Search for the cell housing the specified text and yield its (x, y) center coordinate. 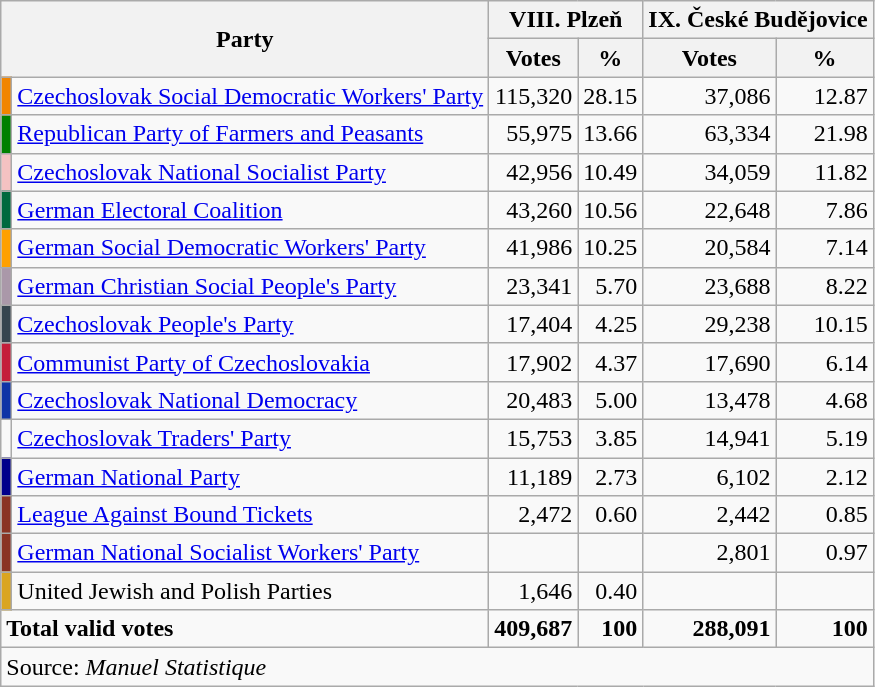
4.37 (610, 362)
10.49 (610, 172)
0.85 (824, 515)
2.12 (824, 477)
11,189 (534, 477)
0.97 (824, 553)
League Against Bound Tickets (250, 515)
United Jewish and Polish Parties (250, 591)
21.98 (824, 134)
7.14 (824, 248)
20,584 (710, 248)
34,059 (710, 172)
German National Socialist Workers' Party (250, 553)
Communist Party of Czechoslovakia (250, 362)
German National Party (250, 477)
2,472 (534, 515)
14,941 (710, 438)
13,478 (710, 400)
1,646 (534, 591)
12.87 (824, 96)
10.25 (610, 248)
Total valid votes (245, 629)
20,483 (534, 400)
22,648 (710, 210)
Czechoslovak Social Democratic Workers' Party (250, 96)
Czechoslovak National Democracy (250, 400)
17,902 (534, 362)
2,801 (710, 553)
VIII. Plzeň (566, 20)
7.86 (824, 210)
63,334 (710, 134)
5.19 (824, 438)
23,341 (534, 286)
Czechoslovak National Socialist Party (250, 172)
55,975 (534, 134)
15,753 (534, 438)
43,260 (534, 210)
Party (245, 39)
Czechoslovak Traders' Party (250, 438)
10.56 (610, 210)
8.22 (824, 286)
28.15 (610, 96)
29,238 (710, 324)
Source: Manuel Statistique (437, 667)
17,404 (534, 324)
6,102 (710, 477)
0.60 (610, 515)
Czechoslovak People's Party (250, 324)
0.40 (610, 591)
41,986 (534, 248)
German Social Democratic Workers' Party (250, 248)
23,688 (710, 286)
288,091 (710, 629)
IX. České Budějovice (758, 20)
37,086 (710, 96)
4.68 (824, 400)
10.15 (824, 324)
2.73 (610, 477)
2,442 (710, 515)
11.82 (824, 172)
4.25 (610, 324)
13.66 (610, 134)
115,320 (534, 96)
German Electoral Coalition (250, 210)
Republican Party of Farmers and Peasants (250, 134)
3.85 (610, 438)
409,687 (534, 629)
42,956 (534, 172)
6.14 (824, 362)
5.00 (610, 400)
5.70 (610, 286)
17,690 (710, 362)
German Christian Social People's Party (250, 286)
